From the cell containing the given text, extract its center point as [X, Y] coordinate. 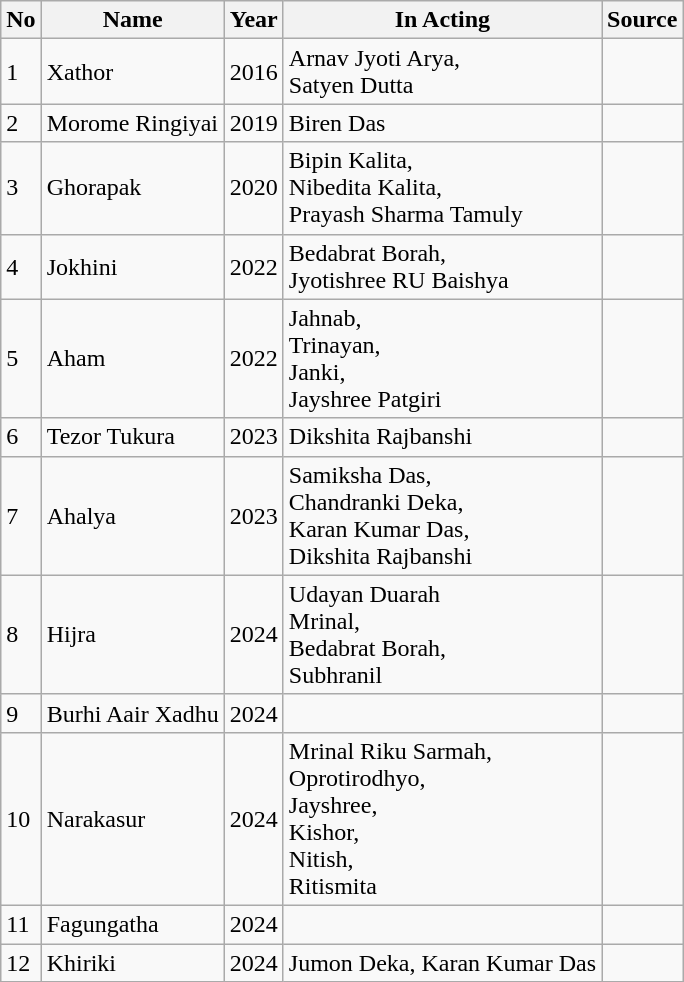
Bedabrat Borah,Jyotishree RU Baishya [442, 266]
8 [21, 634]
7 [21, 516]
No [21, 20]
Morome Ringiyai [132, 123]
Year [254, 20]
6 [21, 437]
2020 [254, 188]
Tezor Tukura [132, 437]
Bipin Kalita, Nibedita Kalita, Prayash Sharma Tamuly [442, 188]
Udayan DuarahMrinal, Bedabrat Borah, Subhranil [442, 634]
Jumon Deka, Karan Kumar Das [442, 963]
5 [21, 358]
11 [21, 924]
Samiksha Das,Chandranki Deka,Karan Kumar Das,Dikshita Rajbanshi [442, 516]
Xathor [132, 72]
Jokhini [132, 266]
Jahnab, Trinayan, Janki, Jayshree Patgiri [442, 358]
Biren Das [442, 123]
In Acting [442, 20]
12 [21, 963]
9 [21, 713]
2019 [254, 123]
Source [642, 20]
Mrinal Riku Sarmah, Oprotirodhyo, Jayshree, Kishor, Nitish, Ritismita [442, 818]
Fagungatha [132, 924]
Aham [132, 358]
2016 [254, 72]
Hijra [132, 634]
Narakasur [132, 818]
1 [21, 72]
Burhi Aair Xadhu [132, 713]
3 [21, 188]
Name [132, 20]
Khiriki [132, 963]
Dikshita Rajbanshi [442, 437]
4 [21, 266]
Ahalya [132, 516]
Ghorapak [132, 188]
10 [21, 818]
2 [21, 123]
Arnav Jyoti Arya,Satyen Dutta [442, 72]
